Search for the cell housing the specified text and yield its [X, Y] center coordinate. 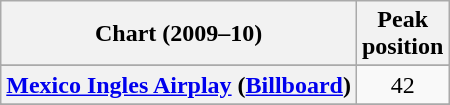
Mexico Ingles Airplay (Billboard) [179, 85]
Chart (2009–10) [179, 34]
42 [402, 85]
Peakposition [402, 34]
